Return the [X, Y] coordinate for the center point of the cell that contains the specified text.  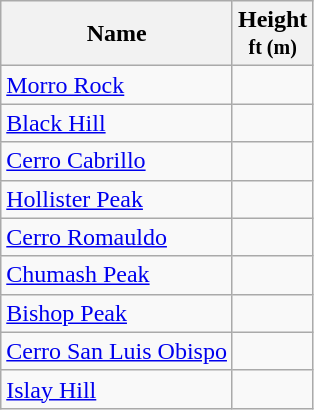
Cerro San Luis Obispo [117, 351]
Cerro Cabrillo [117, 161]
Cerro Romauldo [117, 237]
Heightft (m) [272, 34]
Hollister Peak [117, 199]
Chumash Peak [117, 275]
Islay Hill [117, 389]
Black Hill [117, 123]
Morro Rock [117, 85]
Name [117, 34]
Bishop Peak [117, 313]
